Extract the [x, y] coordinate from the center of the cell holding the provided text.  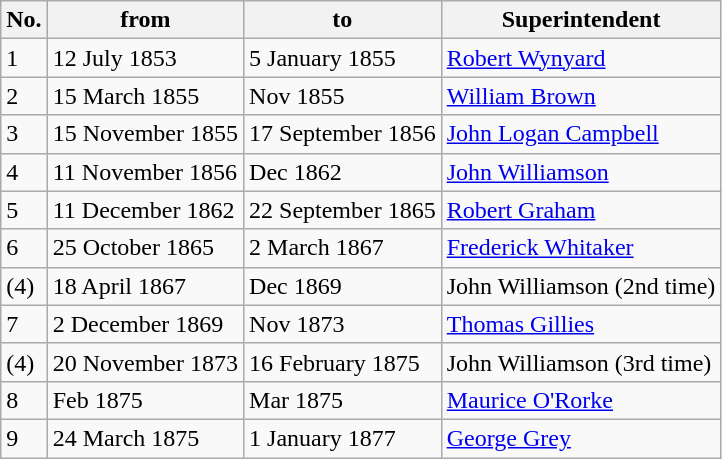
Robert Graham [581, 210]
Maurice O'Rorke [581, 400]
Superintendent [581, 20]
1 [24, 58]
4 [24, 172]
2 March 1867 [343, 248]
Robert Wynyard [581, 58]
Thomas Gillies [581, 324]
16 February 1875 [343, 362]
7 [24, 324]
5 [24, 210]
15 November 1855 [145, 134]
Nov 1855 [343, 96]
to [343, 20]
Nov 1873 [343, 324]
24 March 1875 [145, 438]
25 October 1865 [145, 248]
Dec 1869 [343, 286]
William Brown [581, 96]
11 December 1862 [145, 210]
9 [24, 438]
22 September 1865 [343, 210]
18 April 1867 [145, 286]
15 March 1855 [145, 96]
Feb 1875 [145, 400]
John Williamson (3rd time) [581, 362]
2 December 1869 [145, 324]
6 [24, 248]
Frederick Whitaker [581, 248]
8 [24, 400]
from [145, 20]
Dec 1862 [343, 172]
3 [24, 134]
John Williamson [581, 172]
5 January 1855 [343, 58]
12 July 1853 [145, 58]
Mar 1875 [343, 400]
1 January 1877 [343, 438]
17 September 1856 [343, 134]
John Williamson (2nd time) [581, 286]
George Grey [581, 438]
John Logan Campbell [581, 134]
20 November 1873 [145, 362]
2 [24, 96]
11 November 1856 [145, 172]
No. [24, 20]
